Identify which cell holds the provided text, then report its (x, y) central coordinate. 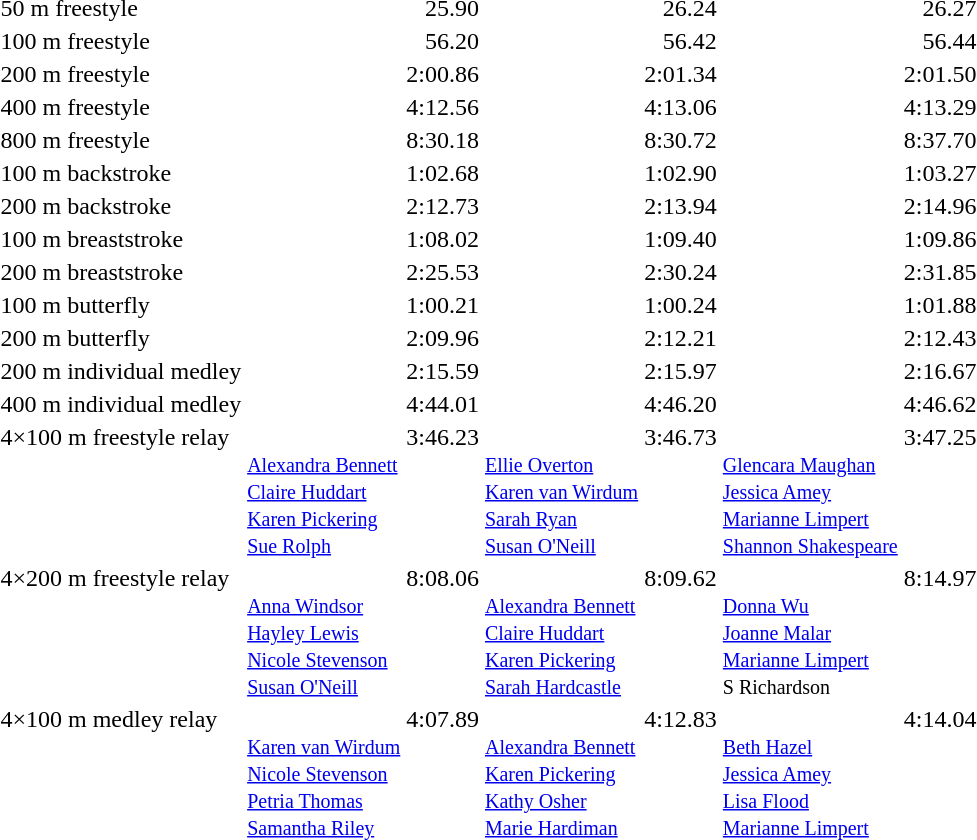
1:09.40 (681, 239)
Ellie OvertonKaren van WirdumSarah RyanSusan O'Neill (561, 491)
2:09.96 (443, 338)
4:46.20 (681, 404)
1:00.21 (443, 305)
Glencara MaughanJessica AmeyMarianne LimpertShannon Shakespeare (810, 491)
56.42 (681, 41)
2:15.59 (443, 371)
2:12.73 (443, 206)
2:00.86 (443, 74)
Donna WuJoanne MalarMarianne LimpertS Richardson (810, 632)
1:02.90 (681, 173)
3:46.73 (681, 491)
8:09.62 (681, 632)
4:44.01 (443, 404)
8:08.06 (443, 632)
Alexandra BennettClaire HuddartKaren PickeringSue Rolph (324, 491)
1:02.68 (443, 173)
2:01.34 (681, 74)
3:46.23 (443, 491)
Alexandra BennettClaire HuddartKaren PickeringSarah Hardcastle (561, 632)
2:13.94 (681, 206)
2:12.21 (681, 338)
8:30.72 (681, 140)
2:15.97 (681, 371)
1:08.02 (443, 239)
1:00.24 (681, 305)
4:12.56 (443, 107)
8:30.18 (443, 140)
4:13.06 (681, 107)
Anna WindsorHayley LewisNicole StevensonSusan O'Neill (324, 632)
2:30.24 (681, 272)
56.20 (443, 41)
2:25.53 (443, 272)
